Scan for the cell matching the given text and deliver its [X, Y] coordinate at center. 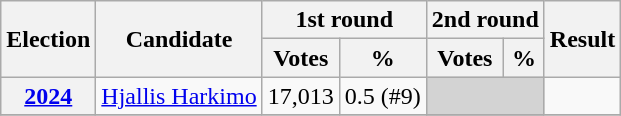
0.5 (#9) [382, 96]
Election [48, 39]
2nd round [485, 20]
2024 [48, 96]
Hjallis Harkimo [179, 96]
17,013 [300, 96]
Result [582, 39]
Candidate [179, 39]
1st round [344, 20]
